For the text-containing cell, return its midpoint in (x, y) coordinate format. 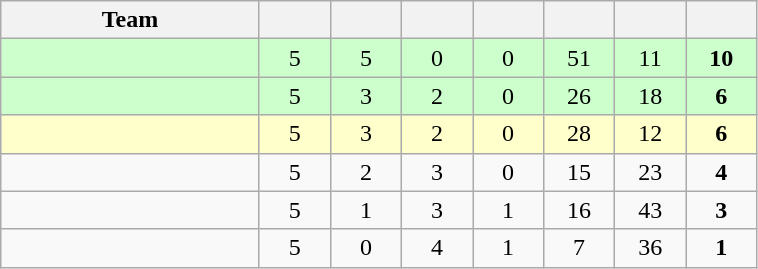
43 (650, 210)
36 (650, 248)
23 (650, 172)
51 (580, 58)
Team (130, 20)
18 (650, 96)
12 (650, 134)
11 (650, 58)
7 (580, 248)
16 (580, 210)
28 (580, 134)
10 (722, 58)
15 (580, 172)
26 (580, 96)
